Provide the [x, y] coordinate of the cell's center where the given text is located.  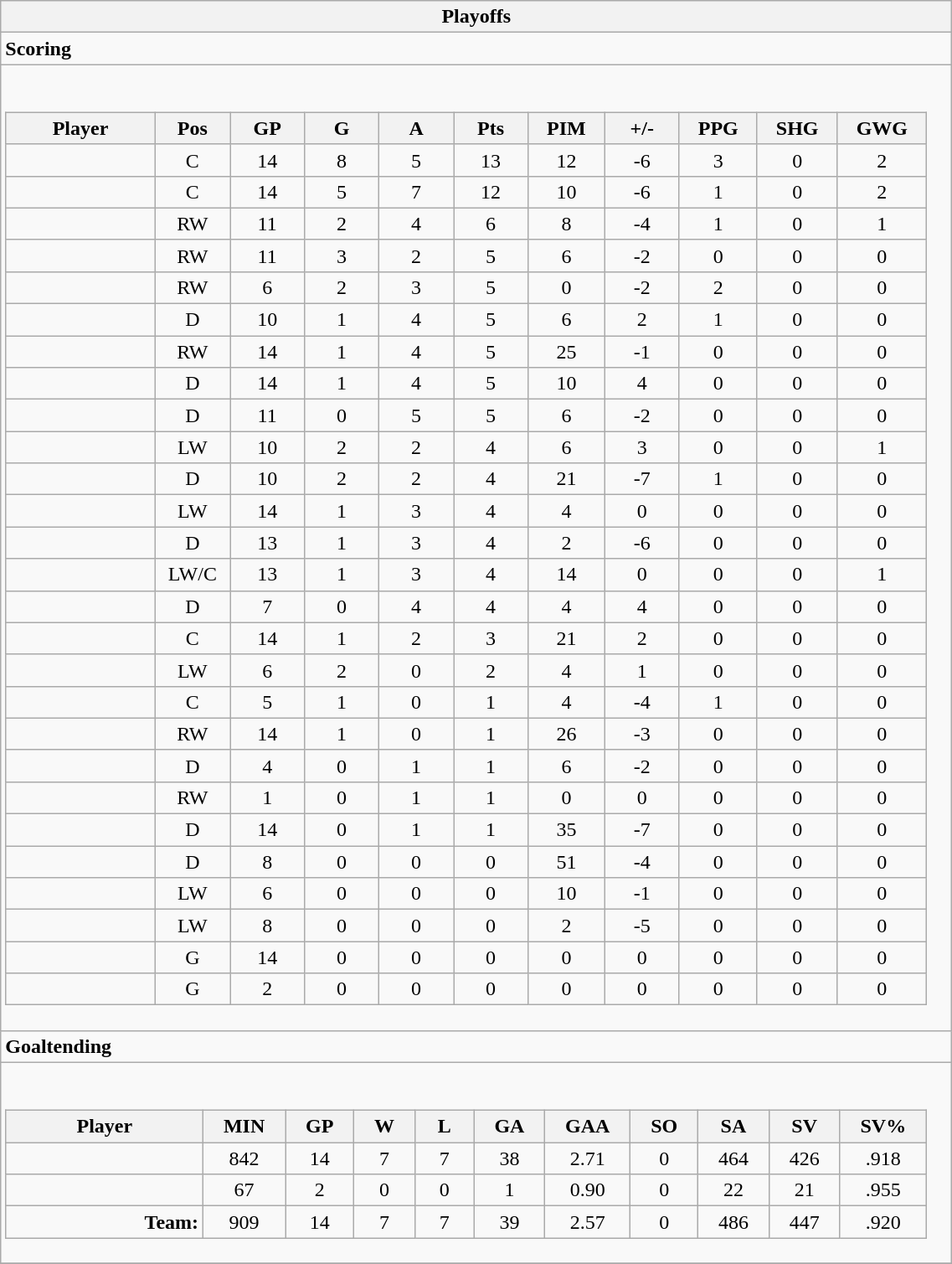
842 [244, 1158]
.918 [883, 1158]
426 [804, 1158]
LW/C [193, 575]
909 [244, 1222]
GWG [882, 128]
25 [567, 352]
W [385, 1127]
447 [804, 1222]
.920 [883, 1222]
SV% [883, 1127]
Player MIN GP W L GA GAA SO SA SV SV% 842 14 7 7 38 2.71 0 464 426 .918 67 2 0 0 1 0.90 0 22 21 .955 Team: 909 14 7 7 39 2.57 0 486 447 .920 [476, 1163]
2.57 [588, 1222]
51 [567, 862]
2.71 [588, 1158]
22 [733, 1190]
SV [804, 1127]
26 [567, 734]
Team: [105, 1222]
Pos [193, 128]
PIM [567, 128]
Goaltending [476, 1046]
PPG [718, 128]
SO [665, 1127]
0.90 [588, 1190]
SHG [797, 128]
SA [733, 1127]
38 [509, 1158]
L [444, 1127]
35 [567, 830]
MIN [244, 1127]
Pts [491, 128]
GA [509, 1127]
39 [509, 1222]
+/- [641, 128]
.955 [883, 1190]
A [417, 128]
464 [733, 1158]
GAA [588, 1127]
486 [733, 1222]
Playoffs [476, 17]
-3 [641, 734]
-5 [641, 926]
Scoring [476, 49]
67 [244, 1190]
